Scan for the cell matching the given text and deliver its (X, Y) coordinate at center. 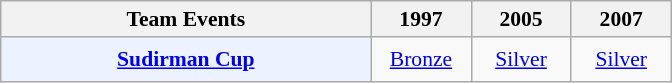
Sudirman Cup (186, 60)
2007 (621, 19)
1997 (421, 19)
Bronze (421, 60)
Team Events (186, 19)
2005 (521, 19)
